Detect which cell encompasses the target text, then output its [X, Y] center coordinate. 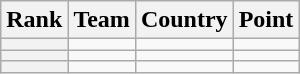
Team [102, 20]
Rank [34, 20]
Point [266, 20]
Country [184, 20]
